Locate the cell with the specified text and output its [x, y] center coordinate. 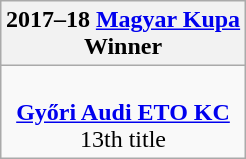
2017–18 Magyar KupaWinner [122, 34]
Győri Audi ETO KC13th title [122, 112]
